Provide the (X, Y) coordinate of the cell's center where the given text is located.  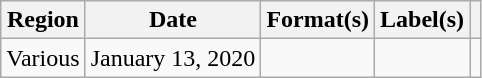
Label(s) (422, 20)
Date (173, 20)
Region (43, 20)
Various (43, 58)
Format(s) (318, 20)
January 13, 2020 (173, 58)
